Output the [x, y] coordinate of the center of the cell containing the given text.  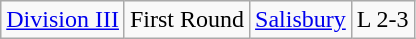
Division III [63, 20]
Salisbury [301, 20]
First Round [186, 20]
L 2-3 [382, 20]
